Provide the (X, Y) coordinate of the cell's center where the given text is located.  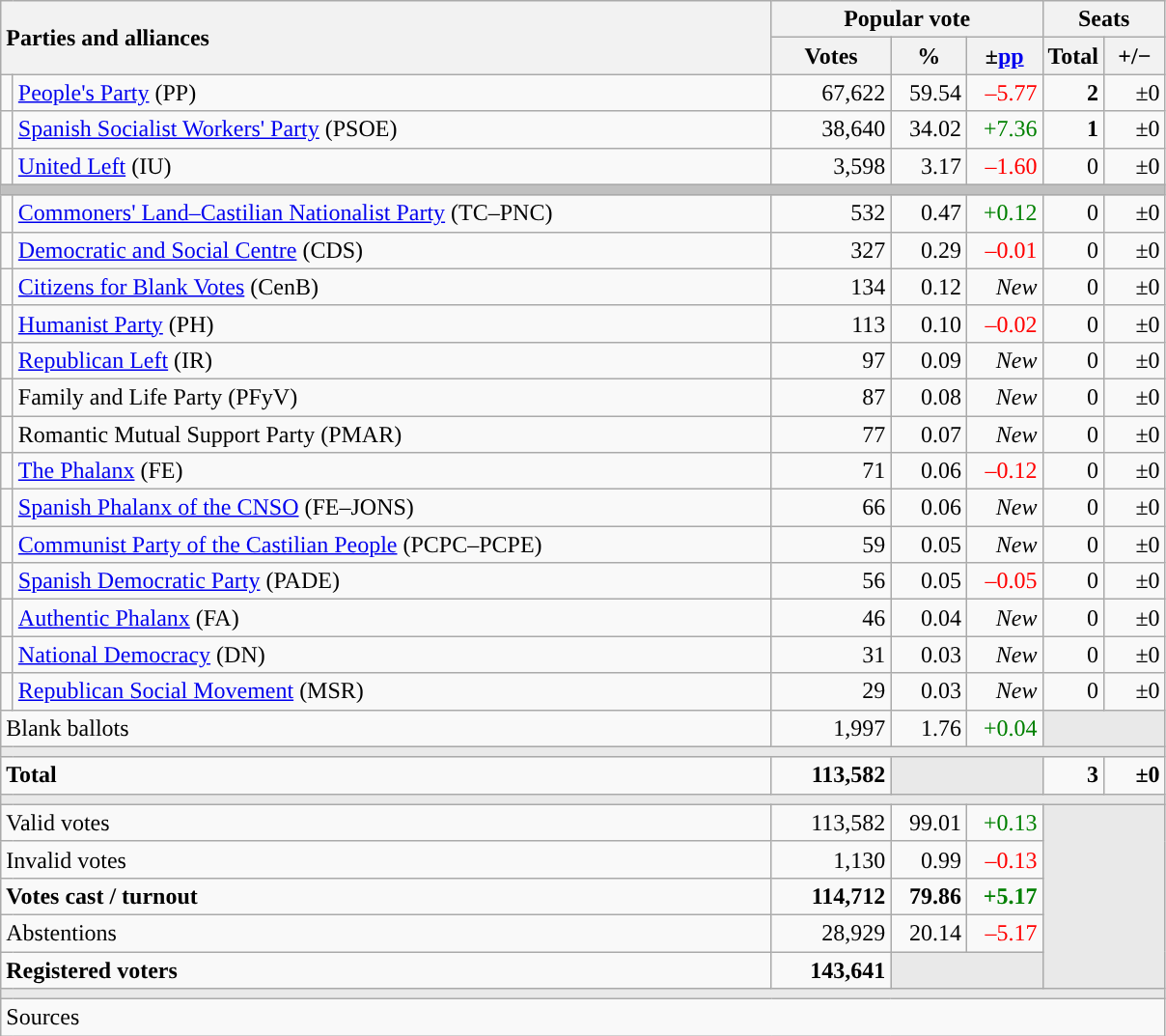
1,130 (831, 859)
66 (831, 508)
Commoners' Land–Castilian Nationalist Party (TC–PNC) (392, 213)
Parties and alliances (386, 38)
Spanish Socialist Workers' Party (PSOE) (392, 129)
143,641 (831, 970)
Republican Left (IR) (392, 360)
Romantic Mutual Support Party (PMAR) (392, 434)
79.86 (929, 896)
People's Party (PP) (392, 93)
–0.02 (1004, 323)
–0.01 (1004, 250)
0.08 (929, 397)
31 (831, 655)
29 (831, 691)
Family and Life Party (PFyV) (392, 397)
Citizens for Blank Votes (CenB) (392, 287)
28,929 (831, 933)
Popular vote (907, 19)
United Left (IU) (392, 166)
2 (1073, 93)
71 (831, 471)
0.99 (929, 859)
0.10 (929, 323)
+0.13 (1004, 823)
% (929, 56)
0.47 (929, 213)
46 (831, 618)
Humanist Party (PH) (392, 323)
+7.36 (1004, 129)
–5.17 (1004, 933)
Abstentions (386, 933)
3.17 (929, 166)
97 (831, 360)
3 (1073, 775)
38,640 (831, 129)
–0.12 (1004, 471)
20.14 (929, 933)
59 (831, 545)
1.76 (929, 728)
Authentic Phalanx (FA) (392, 618)
114,712 (831, 896)
The Phalanx (FE) (392, 471)
Spanish Phalanx of the CNSO (FE–JONS) (392, 508)
–0.05 (1004, 581)
Democratic and Social Centre (CDS) (392, 250)
0.09 (929, 360)
Votes (831, 56)
0.29 (929, 250)
1,997 (831, 728)
56 (831, 581)
134 (831, 287)
113 (831, 323)
+/− (1135, 56)
1 (1073, 129)
87 (831, 397)
Republican Social Movement (MSR) (392, 691)
National Democracy (DN) (392, 655)
0.04 (929, 618)
Votes cast / turnout (386, 896)
3,598 (831, 166)
Seats (1104, 19)
±pp (1004, 56)
67,622 (831, 93)
0.07 (929, 434)
Spanish Democratic Party (PADE) (392, 581)
Sources (583, 1018)
Communist Party of the Castilian People (PCPC–PCPE) (392, 545)
+5.17 (1004, 896)
+0.12 (1004, 213)
–1.60 (1004, 166)
+0.04 (1004, 728)
Invalid votes (386, 859)
Blank ballots (386, 728)
–5.77 (1004, 93)
532 (831, 213)
0.12 (929, 287)
Registered voters (386, 970)
59.54 (929, 93)
–0.13 (1004, 859)
34.02 (929, 129)
Valid votes (386, 823)
77 (831, 434)
327 (831, 250)
99.01 (929, 823)
